Locate the cell with the specified text and output its (x, y) center coordinate. 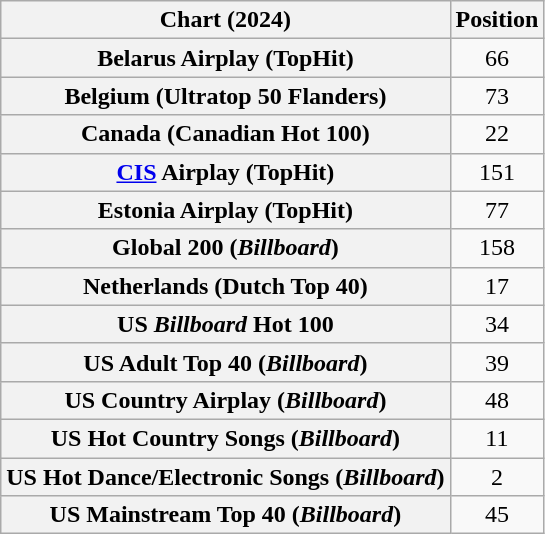
CIS Airplay (TopHit) (226, 172)
Canada (Canadian Hot 100) (226, 134)
Chart (2024) (226, 20)
Netherlands (Dutch Top 40) (226, 286)
US Billboard Hot 100 (226, 324)
US Hot Country Songs (Billboard) (226, 438)
US Hot Dance/Electronic Songs (Billboard) (226, 477)
34 (497, 324)
158 (497, 248)
11 (497, 438)
151 (497, 172)
77 (497, 210)
US Mainstream Top 40 (Billboard) (226, 515)
Global 200 (Billboard) (226, 248)
45 (497, 515)
US Country Airplay (Billboard) (226, 400)
39 (497, 362)
2 (497, 477)
73 (497, 96)
17 (497, 286)
Belarus Airplay (TopHit) (226, 58)
US Adult Top 40 (Billboard) (226, 362)
22 (497, 134)
48 (497, 400)
Position (497, 20)
Estonia Airplay (TopHit) (226, 210)
66 (497, 58)
Belgium (Ultratop 50 Flanders) (226, 96)
